Identify which cell holds the provided text, then report its (x, y) central coordinate. 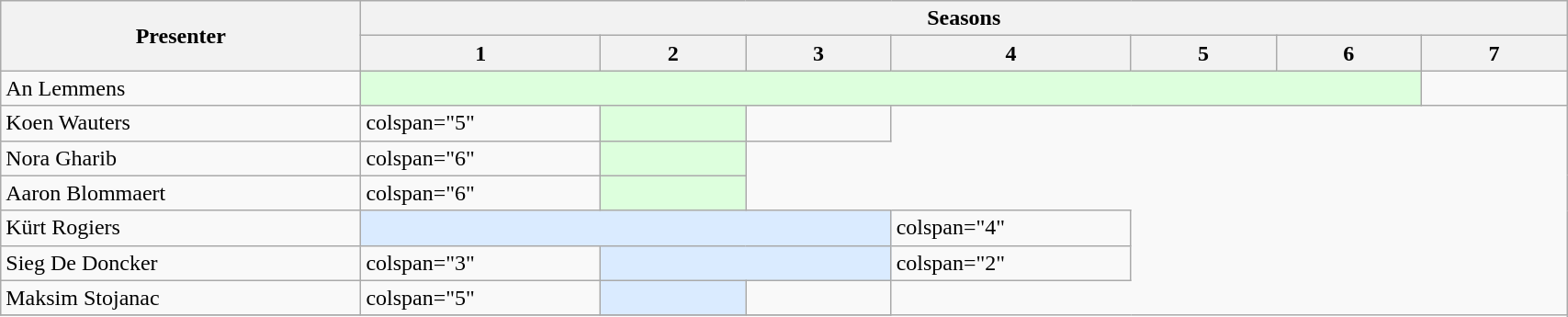
Maksim Stojanac (181, 298)
colspan="4" (1010, 228)
An Lemmens (181, 88)
5 (1203, 53)
colspan="2" (1010, 263)
6 (1348, 53)
Seasons (964, 18)
Sieg De Doncker (181, 263)
colspan="3" (481, 263)
Nora Gharib (181, 158)
Kürt Rogiers (181, 228)
Koen Wauters (181, 123)
2 (673, 53)
Presenter (181, 36)
7 (1494, 53)
1 (481, 53)
Aaron Blommaert (181, 193)
3 (818, 53)
4 (1010, 53)
